Return (X, Y) of the center of cell containing provided text 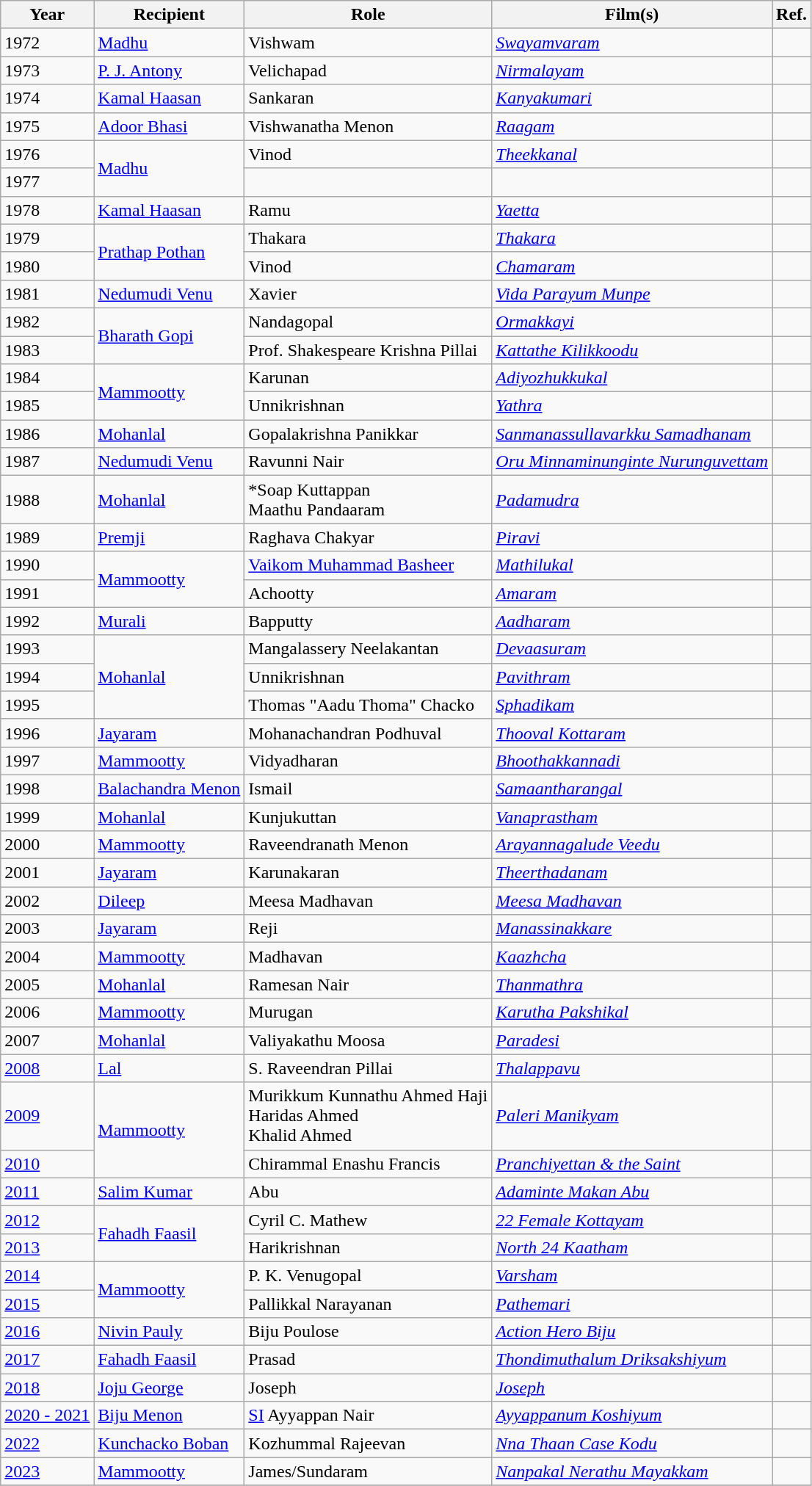
Action Hero Biju (632, 1332)
Film(s) (632, 15)
Premji (169, 537)
Kozhummal Rajeevan (369, 1443)
Valiyakathu Moosa (369, 1040)
Amaram (632, 593)
Prathap Pothan (169, 252)
Karunakaran (369, 873)
Balachandra Menon (169, 789)
Chirammal Enashu Francis (369, 1164)
Harikrishnan (369, 1247)
Ref. (791, 15)
P. J. Antony (169, 70)
Pallikkal Narayanan (369, 1303)
1981 (47, 294)
Chamaram (632, 266)
James/Sundaram (369, 1471)
Abu (369, 1192)
Vishwanatha Menon (369, 126)
Vishwam (369, 43)
Achootty (369, 593)
1973 (47, 70)
Ramesan Nair (369, 985)
Nanpakal Nerathu Mayakkam (632, 1471)
Kattathe Kilikkoodu (632, 350)
1986 (47, 434)
1978 (47, 210)
1972 (47, 43)
1976 (47, 154)
SI Ayyappan Nair (369, 1416)
2010 (47, 1164)
Devaasuram (632, 649)
1977 (47, 182)
Nandagopal (369, 322)
Raghava Chakyar (369, 537)
Thalappavu (632, 1068)
Ramu (369, 210)
1983 (47, 350)
Bapputty (369, 621)
2016 (47, 1332)
2004 (47, 957)
Kunchacko Boban (169, 1443)
Velichapad (369, 70)
1994 (47, 677)
Piravi (632, 537)
Vida Parayum Munpe (632, 294)
Kunjukuttan (369, 817)
1999 (47, 817)
2006 (47, 1012)
2002 (47, 901)
1991 (47, 593)
Swayamvaram (632, 43)
1998 (47, 789)
Bharath Gopi (169, 336)
Prof. Shakespeare Krishna Pillai (369, 350)
2015 (47, 1303)
Mathilukal (632, 565)
1975 (47, 126)
2011 (47, 1192)
Padamudra (632, 499)
Arayannagalude Veedu (632, 845)
Madhavan (369, 957)
Recipient (169, 15)
1996 (47, 733)
Oru Minnaminunginte Nurunguvettam (632, 462)
Vaikom Muhammad Basheer (369, 565)
Mangalassery Neelakantan (369, 649)
Prasad (369, 1360)
2022 (47, 1443)
Varsham (632, 1275)
2001 (47, 873)
Adoor Bhasi (169, 126)
2007 (47, 1040)
Karutha Pakshikal (632, 1012)
1984 (47, 378)
1988 (47, 499)
1987 (47, 462)
2018 (47, 1388)
Kanyakumari (632, 98)
Paradesi (632, 1040)
Role (369, 15)
Yathra (632, 406)
Paleri Manikyam (632, 1116)
Adiyozhukkukal (632, 378)
Theerthadanam (632, 873)
Pathemari (632, 1303)
1979 (47, 238)
2003 (47, 929)
Thanmathra (632, 985)
22 Female Kottayam (632, 1219)
Year (47, 15)
Adaminte Makan Abu (632, 1192)
Kaazhcha (632, 957)
Gopalakrishna Panikkar (369, 434)
Ormakkayi (632, 322)
Sankaran (369, 98)
1997 (47, 761)
2009 (47, 1116)
1990 (47, 565)
P. K. Venugopal (369, 1275)
2014 (47, 1275)
S. Raveendran Pillai (369, 1068)
Thondimuthalum Driksakshiyum (632, 1360)
Vidyadharan (369, 761)
2020 - 2021 (47, 1416)
Joju George (169, 1388)
Mohanachandran Podhuval (369, 733)
Yaetta (632, 210)
Sphadikam (632, 705)
1982 (47, 322)
Aadharam (632, 621)
Raveendranath Menon (369, 845)
Salim Kumar (169, 1192)
Biju Poulose (369, 1332)
Ismail (369, 789)
1995 (47, 705)
Theekkanal (632, 154)
Reji (369, 929)
*Soap KuttappanMaathu Pandaaram (369, 499)
Sanmanassullavarkku Samadhanam (632, 434)
Vanaprastham (632, 817)
Pranchiyettan & the Saint (632, 1164)
Murali (169, 621)
Murikkum Kunnathu Ahmed HajiHaridas AhmedKhalid Ahmed (369, 1116)
1985 (47, 406)
2008 (47, 1068)
2017 (47, 1360)
Manassinakkare (632, 929)
Nna Thaan Case Kodu (632, 1443)
Samaantharangal (632, 789)
Nirmalayam (632, 70)
1989 (47, 537)
Ravunni Nair (369, 462)
Lal (169, 1068)
Cyril C. Mathew (369, 1219)
1993 (47, 649)
Nivin Pauly (169, 1332)
North 24 Kaatham (632, 1247)
Dileep (169, 901)
2023 (47, 1471)
Xavier (369, 294)
2005 (47, 985)
Bhoothakkannadi (632, 761)
2000 (47, 845)
Murugan (369, 1012)
1992 (47, 621)
Karunan (369, 378)
2013 (47, 1247)
Thomas "Aadu Thoma" Chacko (369, 705)
Thooval Kottaram (632, 733)
2012 (47, 1219)
1974 (47, 98)
Biju Menon (169, 1416)
1980 (47, 266)
Pavithram (632, 677)
Raagam (632, 126)
Ayyappanum Koshiyum (632, 1416)
